Find where the given text appears and provide that cell's center as (X, Y) coordinate. 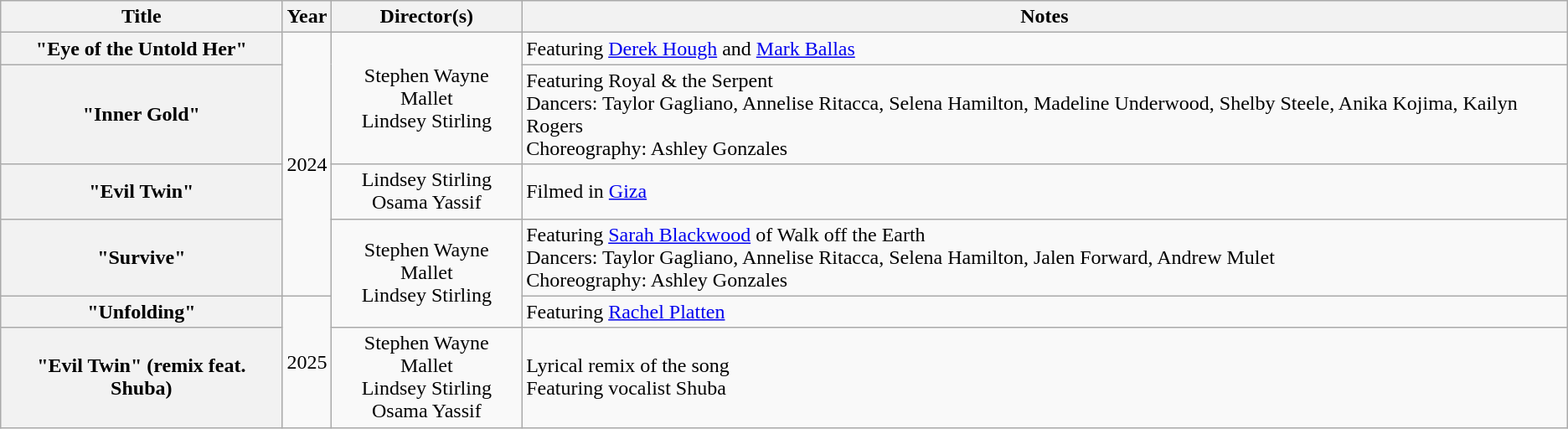
2025 (307, 362)
"Evil Twin" (remix feat. Shuba) (142, 377)
Featuring Derek Hough and Mark Ballas (1045, 49)
Lindsey StirlingOsama Yassif (427, 191)
"Survive" (142, 257)
"Eye of the Untold Her" (142, 49)
Notes (1045, 17)
Filmed in Giza (1045, 191)
Lyrical remix of the songFeaturing vocalist Shuba (1045, 377)
Director(s) (427, 17)
Year (307, 17)
Stephen Wayne MalletLindsey StirlingOsama Yassif (427, 377)
2024 (307, 164)
"Unfolding" (142, 312)
"Evil Twin" (142, 191)
Featuring Rachel Platten (1045, 312)
Title (142, 17)
"Inner Gold" (142, 114)
